Pinpoint the cell where the given text exists, returning its (x, y) midpoint coordinate. 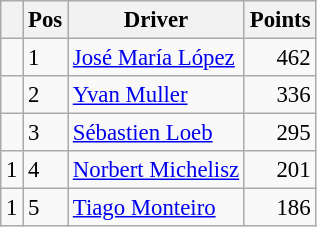
Points (280, 20)
201 (280, 170)
Norbert Michelisz (156, 170)
Driver (156, 20)
4 (46, 170)
336 (280, 95)
295 (280, 133)
Tiago Monteiro (156, 208)
5 (46, 208)
2 (46, 95)
Yvan Muller (156, 95)
Pos (46, 20)
Sébastien Loeb (156, 133)
3 (46, 133)
186 (280, 208)
José María López (156, 58)
462 (280, 58)
